Return (x, y) of the center of cell containing provided text 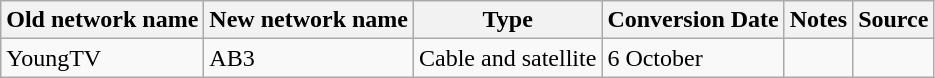
6 October (693, 58)
Conversion Date (693, 20)
YoungTV (102, 58)
Old network name (102, 20)
Type (508, 20)
Notes (818, 20)
AB3 (309, 58)
Cable and satellite (508, 58)
New network name (309, 20)
Source (894, 20)
